Output the [X, Y] coordinate of the center of the cell containing the given text.  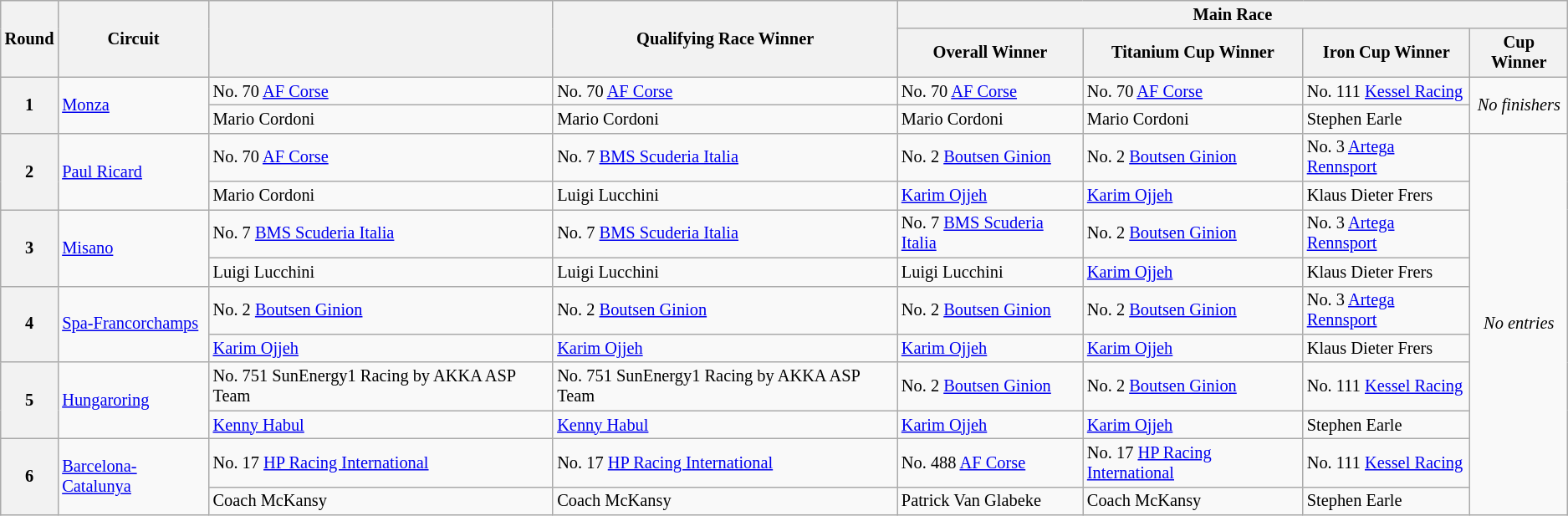
Monza [133, 105]
2 [30, 171]
No finishers [1519, 105]
6 [30, 477]
Overall Winner [990, 53]
Circuit [133, 38]
Misano [133, 248]
No entries [1519, 324]
Titanium Cup Winner [1193, 53]
Hungaroring [133, 400]
Patrick Van Glabeke [990, 501]
Spa-Francorchamps [133, 324]
3 [30, 248]
5 [30, 400]
Paul Ricard [133, 171]
4 [30, 324]
Barcelona-Catalunya [133, 477]
Qualifying Race Winner [725, 38]
No. 488 AF Corse [990, 462]
1 [30, 105]
Round [30, 38]
Iron Cup Winner [1387, 53]
Main Race [1233, 14]
Cup Winner [1519, 53]
